For the text-containing cell, return its midpoint in [X, Y] coordinate format. 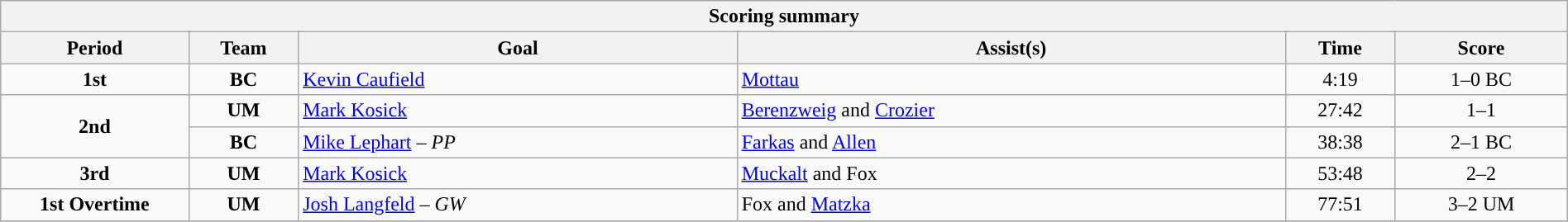
1st Overtime [94, 205]
Farkas and Allen [1011, 142]
53:48 [1340, 173]
Time [1340, 48]
1–0 BC [1481, 79]
Score [1481, 48]
4:19 [1340, 79]
Goal [518, 48]
Berenzweig and Crozier [1011, 111]
27:42 [1340, 111]
Kevin Caufield [518, 79]
2nd [94, 126]
77:51 [1340, 205]
Mike Lephart – PP [518, 142]
3–2 UM [1481, 205]
3rd [94, 173]
Period [94, 48]
Josh Langfeld – GW [518, 205]
Fox and Matzka [1011, 205]
38:38 [1340, 142]
1–1 [1481, 111]
Assist(s) [1011, 48]
Team [243, 48]
2–1 BC [1481, 142]
Muckalt and Fox [1011, 173]
Mottau [1011, 79]
Scoring summary [784, 17]
1st [94, 79]
2–2 [1481, 173]
